Provide the (x, y) coordinate of the cell's center where the given text is located.  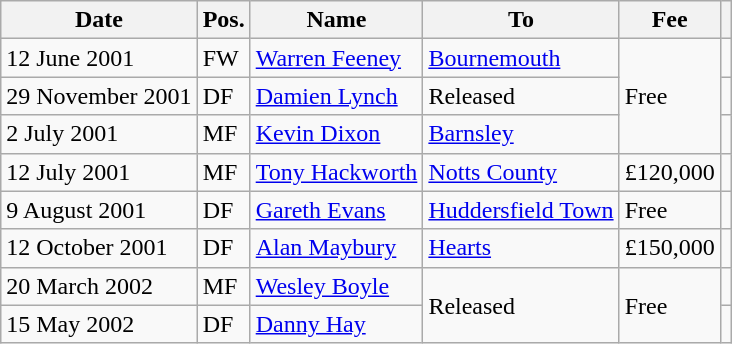
Alan Maybury (336, 248)
Tony Hackworth (336, 172)
Fee (670, 20)
£120,000 (670, 172)
Bournemouth (521, 58)
15 May 2002 (99, 324)
Pos. (224, 20)
12 June 2001 (99, 58)
Warren Feeney (336, 58)
20 March 2002 (99, 286)
12 July 2001 (99, 172)
Notts County (521, 172)
29 November 2001 (99, 96)
£150,000 (670, 248)
Kevin Dixon (336, 134)
Wesley Boyle (336, 286)
Huddersfield Town (521, 210)
12 October 2001 (99, 248)
Name (336, 20)
Barnsley (521, 134)
Date (99, 20)
Danny Hay (336, 324)
Gareth Evans (336, 210)
FW (224, 58)
2 July 2001 (99, 134)
Hearts (521, 248)
To (521, 20)
Damien Lynch (336, 96)
9 August 2001 (99, 210)
